Output the (X, Y) coordinate of the center of the cell containing the given text.  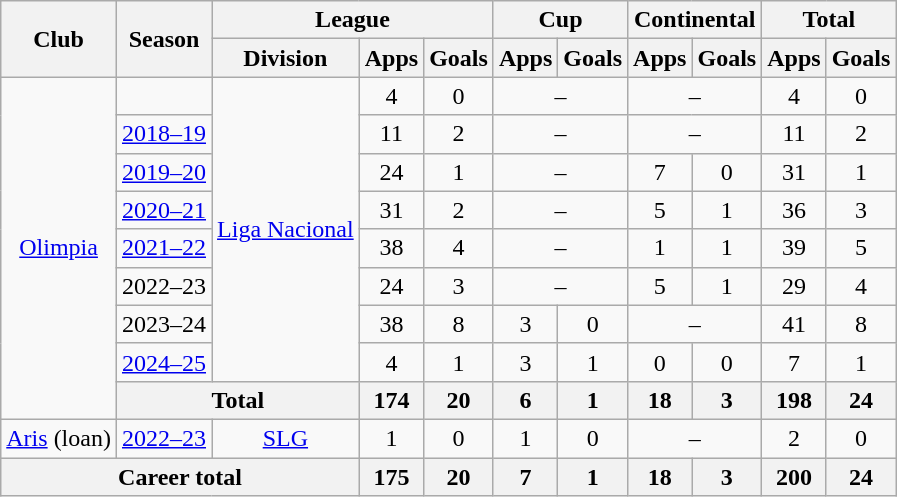
Olimpia (59, 248)
36 (794, 210)
2018–19 (164, 134)
175 (391, 477)
6 (525, 400)
Division (286, 58)
174 (391, 400)
39 (794, 248)
2021–22 (164, 248)
Season (164, 39)
2020–21 (164, 210)
41 (794, 324)
2019–20 (164, 172)
29 (794, 286)
Cup (560, 20)
200 (794, 477)
2023–24 (164, 324)
Continental (695, 20)
SLG (286, 438)
Aris (loan) (59, 438)
Career total (180, 477)
Club (59, 39)
League (353, 20)
2024–25 (164, 362)
198 (794, 400)
Liga Nacional (286, 229)
